From the cell containing the given text, extract its center point as (X, Y) coordinate. 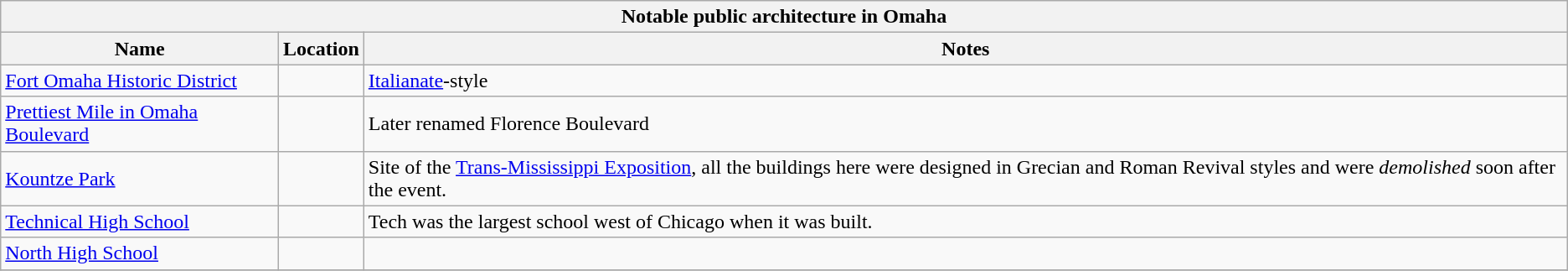
Location (322, 49)
Italianate-style (965, 81)
Technical High School (140, 221)
North High School (140, 253)
Name (140, 49)
Prettiest Mile in Omaha Boulevard (140, 124)
Tech was the largest school west of Chicago when it was built. (965, 221)
Notes (965, 49)
Kountze Park (140, 178)
Notable public architecture in Omaha (784, 17)
Later renamed Florence Boulevard (965, 124)
Fort Omaha Historic District (140, 81)
